Pinpoint the cell where the given text exists, returning its [X, Y] midpoint coordinate. 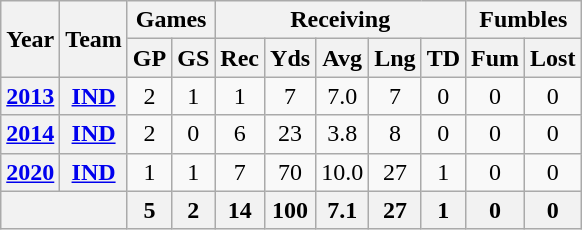
8 [395, 134]
Yds [290, 58]
Games [170, 20]
23 [290, 134]
7.0 [342, 96]
TD [443, 58]
Avg [342, 58]
Lost [553, 58]
Lng [395, 58]
Team [94, 39]
100 [290, 210]
6 [240, 134]
2013 [30, 96]
Receiving [340, 20]
2014 [30, 134]
Rec [240, 58]
GP [149, 58]
Fum [496, 58]
2020 [30, 172]
10.0 [342, 172]
7.1 [342, 210]
70 [290, 172]
3.8 [342, 134]
Year [30, 39]
14 [240, 210]
GS [194, 58]
Fumbles [524, 20]
5 [149, 210]
